Find where the given text appears and provide that cell's center as (x, y) coordinate. 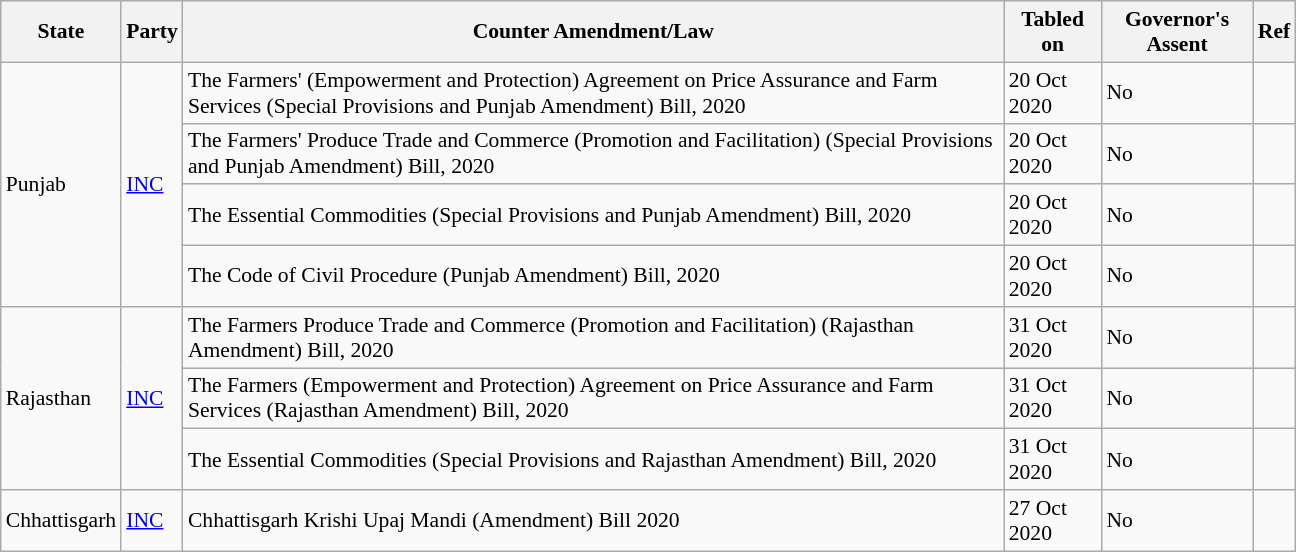
Governor's Assent (1176, 32)
27 Oct 2020 (1053, 520)
The Farmers' Produce Trade and Commerce (Promotion and Facilitation) (Special Provisions and Punjab Amendment) Bill, 2020 (594, 154)
The Farmers Produce Trade and Commerce (Promotion and Facilitation) (Rajasthan Amendment) Bill, 2020 (594, 338)
The Farmers (Empowerment and Protection) Agreement on Price Assurance and Farm Services (Rajasthan Amendment) Bill, 2020 (594, 398)
The Farmers' (Empowerment and Protection) Agreement on Price Assurance and Farm Services (Special Provisions and Punjab Amendment) Bill, 2020 (594, 92)
Tabled on (1053, 32)
Punjab (61, 184)
The Essential Commodities (Special Provisions and Punjab Amendment) Bill, 2020 (594, 216)
The Essential Commodities (Special Provisions and Rajasthan Amendment) Bill, 2020 (594, 460)
Chhattisgarh Krishi Upaj Mandi (Amendment) Bill 2020 (594, 520)
The Code of Civil Procedure (Punjab Amendment) Bill, 2020 (594, 276)
Ref (1274, 32)
Chhattisgarh (61, 520)
State (61, 32)
Party (152, 32)
Counter Amendment/Law (594, 32)
Rajasthan (61, 398)
